Search for the cell housing the specified text and yield its (x, y) center coordinate. 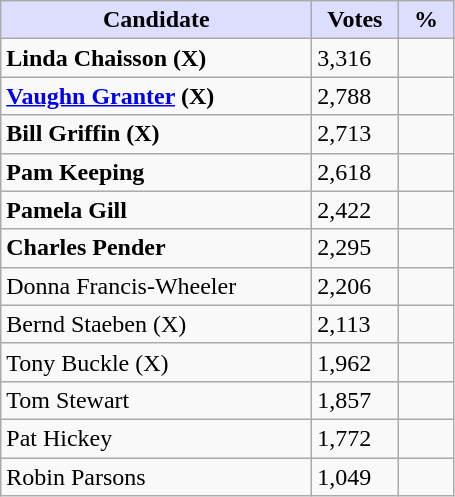
1,962 (355, 362)
1,049 (355, 477)
2,113 (355, 324)
Tom Stewart (156, 400)
3,316 (355, 58)
2,295 (355, 248)
2,713 (355, 134)
Bernd Staeben (X) (156, 324)
2,206 (355, 286)
Robin Parsons (156, 477)
Pamela Gill (156, 210)
Charles Pender (156, 248)
Pat Hickey (156, 438)
Candidate (156, 20)
Linda Chaisson (X) (156, 58)
2,788 (355, 96)
Vaughn Granter (X) (156, 96)
Bill Griffin (X) (156, 134)
1,772 (355, 438)
Votes (355, 20)
2,422 (355, 210)
1,857 (355, 400)
2,618 (355, 172)
Pam Keeping (156, 172)
Donna Francis-Wheeler (156, 286)
% (426, 20)
Tony Buckle (X) (156, 362)
